Search for the cell housing the specified text and yield its (X, Y) center coordinate. 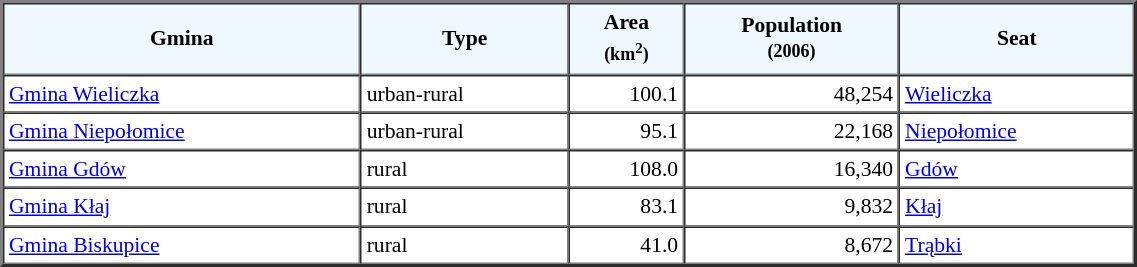
Area(km2) (626, 38)
Gmina Biskupice (182, 245)
Gmina Wieliczka (182, 93)
41.0 (626, 245)
Seat (1017, 38)
Type (465, 38)
83.1 (626, 207)
48,254 (792, 93)
Gmina (182, 38)
8,672 (792, 245)
Gdów (1017, 169)
Population(2006) (792, 38)
108.0 (626, 169)
Niepołomice (1017, 131)
9,832 (792, 207)
95.1 (626, 131)
Kłaj (1017, 207)
Gmina Kłaj (182, 207)
Gmina Gdów (182, 169)
22,168 (792, 131)
100.1 (626, 93)
Gmina Niepołomice (182, 131)
Trąbki (1017, 245)
Wieliczka (1017, 93)
16,340 (792, 169)
